From the cell containing the given text, extract its center point as [x, y] coordinate. 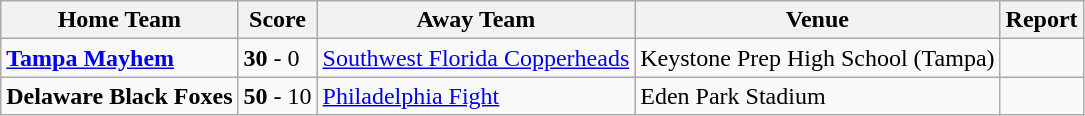
30 - 0 [278, 58]
50 - 10 [278, 96]
Eden Park Stadium [818, 96]
Tampa Mayhem [120, 58]
Southwest Florida Copperheads [476, 58]
Away Team [476, 20]
Home Team [120, 20]
Keystone Prep High School (Tampa) [818, 58]
Delaware Black Foxes [120, 96]
Philadelphia Fight [476, 96]
Venue [818, 20]
Score [278, 20]
Report [1042, 20]
